Search for the cell housing the specified text and yield its (x, y) center coordinate. 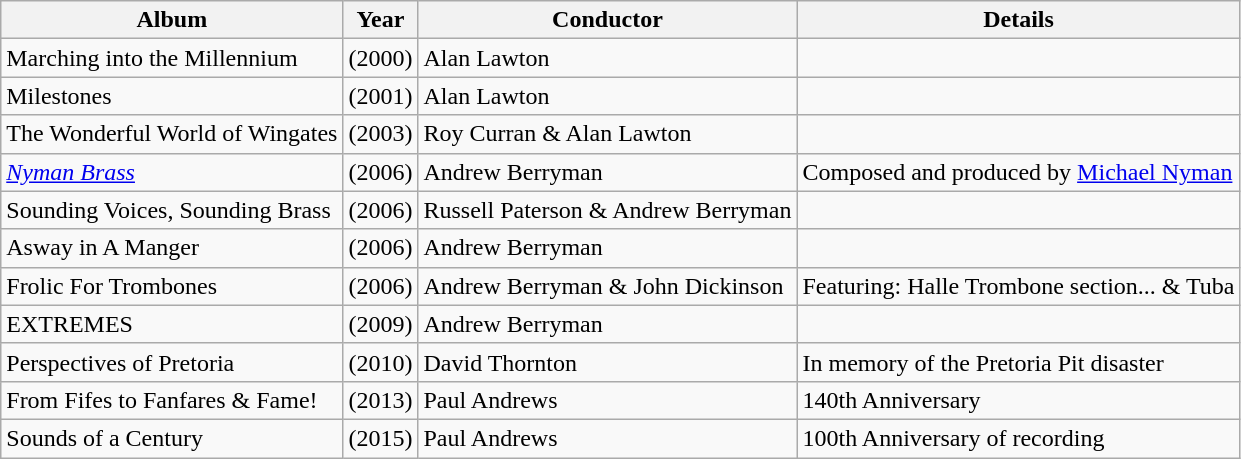
Asway in A Manger (172, 248)
Year (380, 20)
Milestones (172, 96)
100th Anniversary of recording (1018, 438)
Marching into the Millennium (172, 58)
(2000) (380, 58)
In memory of the Pretoria Pit disaster (1018, 362)
(2010) (380, 362)
(2013) (380, 400)
140th Anniversary (1018, 400)
Sounding Voices, Sounding Brass (172, 210)
Perspectives of Pretoria (172, 362)
Frolic For Trombones (172, 286)
(2015) (380, 438)
David Thornton (608, 362)
Sounds of a Century (172, 438)
Roy Curran & Alan Lawton (608, 134)
EXTREMES (172, 324)
Album (172, 20)
Featuring: Halle Trombone section... & Tuba (1018, 286)
Conductor (608, 20)
(2003) (380, 134)
The Wonderful World of Wingates (172, 134)
Russell Paterson & Andrew Berryman (608, 210)
Details (1018, 20)
Nyman Brass (172, 172)
(2009) (380, 324)
Composed and produced by Michael Nyman (1018, 172)
Andrew Berryman & John Dickinson (608, 286)
(2001) (380, 96)
From Fifes to Fanfares & Fame! (172, 400)
